Detect which cell encompasses the target text, then output its (X, Y) center coordinate. 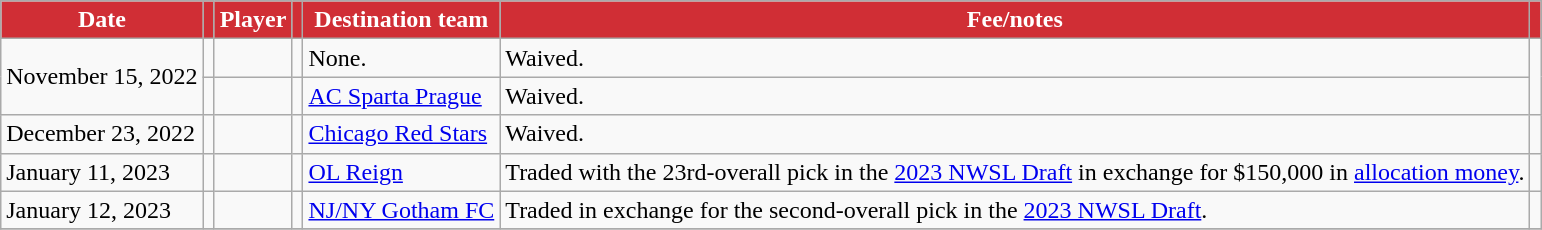
OL Reign (402, 172)
Chicago Red Stars (402, 134)
Traded in exchange for the second-overall pick in the 2023 NWSL Draft. (1015, 210)
November 15, 2022 (102, 77)
January 12, 2023 (102, 210)
AC Sparta Prague (402, 96)
Destination team (402, 20)
None. (402, 58)
Traded with the 23rd-overall pick in the 2023 NWSL Draft in exchange for $150,000 in allocation money. (1015, 172)
Player (253, 20)
Date (102, 20)
NJ/NY Gotham FC (402, 210)
January 11, 2023 (102, 172)
December 23, 2022 (102, 134)
Fee/notes (1015, 20)
